From the cell containing the given text, extract its center point as (x, y) coordinate. 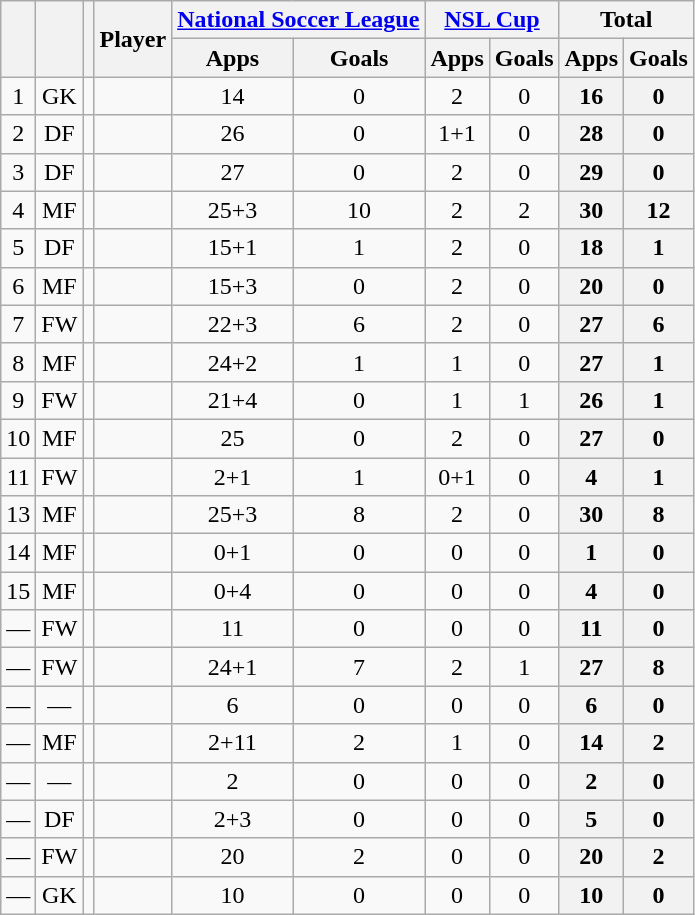
25 (233, 438)
Total (626, 20)
15+1 (233, 248)
22+3 (233, 324)
12 (659, 210)
3 (18, 172)
18 (591, 248)
Player (133, 39)
2+3 (233, 819)
16 (591, 96)
0+4 (233, 591)
National Soccer League (298, 20)
13 (18, 515)
2+1 (233, 477)
15 (18, 591)
21+4 (233, 400)
1+1 (457, 134)
24+1 (233, 667)
24+2 (233, 362)
28 (591, 134)
2+11 (233, 743)
9 (18, 400)
NSL Cup (492, 20)
15+3 (233, 286)
29 (591, 172)
